Capture the cell that displays the provided text and extract its [X, Y] central coordinate. 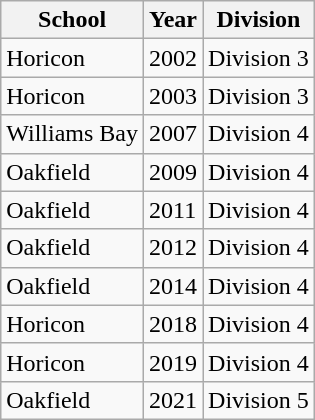
2021 [174, 400]
Division [259, 20]
2009 [174, 172]
2002 [174, 58]
Year [174, 20]
2003 [174, 96]
2019 [174, 362]
Division 5 [259, 400]
2011 [174, 210]
Williams Bay [72, 134]
2014 [174, 286]
2007 [174, 134]
2018 [174, 324]
School [72, 20]
2012 [174, 248]
